Return the [X, Y] coordinate for the center point of the cell that contains the specified text.  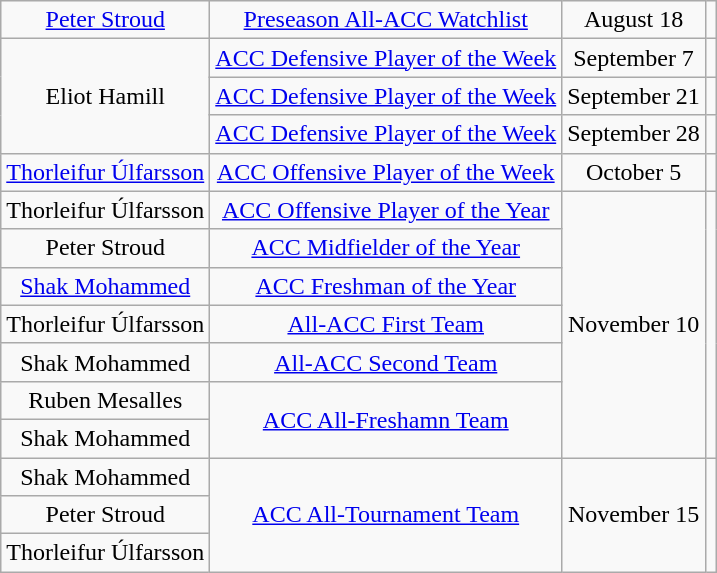
ACC All-Tournament Team [386, 515]
ACC Freshman of the Year [386, 286]
ACC Offensive Player of the Year [386, 210]
Ruben Mesalles [106, 400]
All-ACC Second Team [386, 362]
September 21 [634, 96]
Preseason All-ACC Watchlist [386, 20]
November 10 [634, 324]
ACC All-Freshamn Team [386, 419]
September 7 [634, 58]
September 28 [634, 134]
October 5 [634, 172]
All-ACC First Team [386, 324]
ACC Midfielder of the Year [386, 248]
November 15 [634, 515]
August 18 [634, 20]
ACC Offensive Player of the Week [386, 172]
Eliot Hamill [106, 96]
